Return the [X, Y] coordinate for the center point of the cell that contains the specified text.  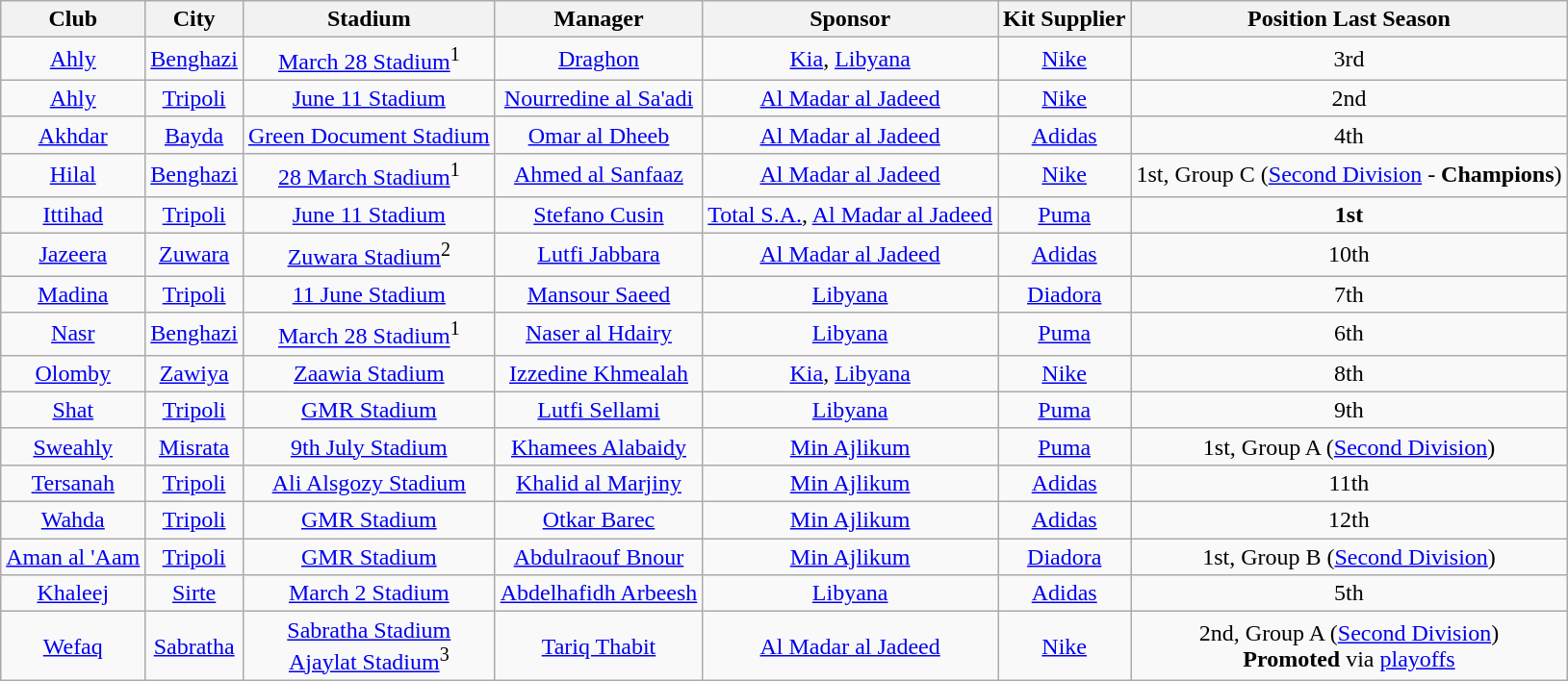
Kit Supplier [1064, 19]
Wahda [73, 520]
10th [1350, 254]
Ittihad [73, 214]
Omar al Dheeb [599, 135]
28 March Stadium1 [369, 175]
Stefano Cusin [599, 214]
1st, Group A (Second Division) [1350, 446]
Position Last Season [1350, 19]
1st, Group C (Second Division - Champions) [1350, 175]
Khaleej [73, 593]
Draghon [599, 60]
11th [1350, 483]
Sabratha [194, 646]
11 June Stadium [369, 294]
Nasr [73, 335]
Abdelhafidh Arbeesh [599, 593]
Naser al Hdairy [599, 335]
Nourredine al Sa'adi [599, 98]
Sirte [194, 593]
Lutfi Jabbara [599, 254]
Sabratha StadiumAjaylat Stadium3 [369, 646]
1st [1350, 214]
2nd [1350, 98]
Green Document Stadium [369, 135]
Zuwara [194, 254]
Akhdar [73, 135]
5th [1350, 593]
March 2 Stadium [369, 593]
Club [73, 19]
Ali Alsgozy Stadium [369, 483]
Misrata [194, 446]
Manager [599, 19]
Zuwara Stadium2 [369, 254]
Shat [73, 410]
Tersanah [73, 483]
Tariq Thabit [599, 646]
2nd, Group A (Second Division)Promoted via playoffs [1350, 646]
Ahmed al Sanfaaz [599, 175]
Khalid al Marjiny [599, 483]
9th July Stadium [369, 446]
7th [1350, 294]
City [194, 19]
6th [1350, 335]
3rd [1350, 60]
Bayda [194, 135]
4th [1350, 135]
Otkar Barec [599, 520]
Sponsor [851, 19]
Total S.A., Al Madar al Jadeed [851, 214]
Zaawia Stadium [369, 373]
Hilal [73, 175]
8th [1350, 373]
Stadium [369, 19]
Wefaq [73, 646]
Khamees Alabaidy [599, 446]
12th [1350, 520]
Abdulraouf Bnour [599, 557]
Izzedine Khmealah [599, 373]
9th [1350, 410]
Madina [73, 294]
1st, Group B (Second Division) [1350, 557]
Sweahly [73, 446]
Jazeera [73, 254]
Aman al 'Aam [73, 557]
Olomby [73, 373]
Mansour Saeed [599, 294]
Zawiya [194, 373]
Lutfi Sellami [599, 410]
